Locate the cell with the specified text and output its (X, Y) center coordinate. 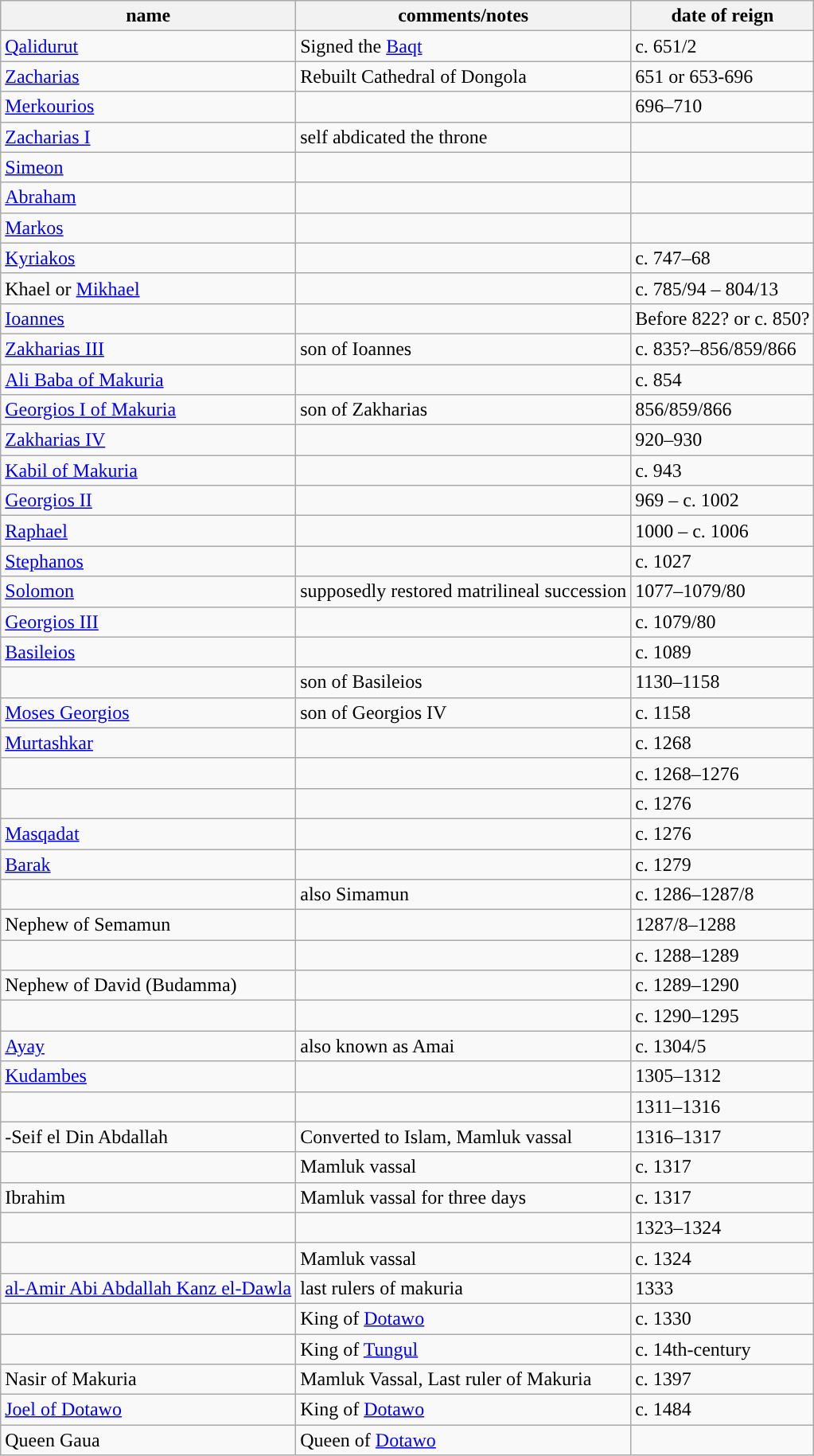
Mamluk Vassal, Last ruler of Makuria (463, 1380)
Barak (148, 864)
last rulers of makuria (463, 1288)
also known as Amai (463, 1046)
Masqadat (148, 833)
Georgios I of Makuria (148, 410)
c. 1268–1276 (722, 773)
date of reign (722, 16)
comments/notes (463, 16)
c. 1089 (722, 652)
c. 1286–1287/8 (722, 895)
son of Georgios IV (463, 712)
c. 1279 (722, 864)
1287/8–1288 (722, 925)
-Seif el Din Abdallah (148, 1137)
King of Tungul (463, 1349)
Zakharias IV (148, 440)
al-Amir Abi Abdallah Kanz el-Dawla (148, 1288)
Nasir of Makuria (148, 1380)
c. 651/2 (722, 46)
Markos (148, 228)
son of Basileios (463, 682)
c. 1289–1290 (722, 986)
Raphael (148, 531)
c. 1324 (722, 1258)
Kyriakos (148, 258)
Khael or Mikhael (148, 288)
c. 785/94 – 804/13 (722, 288)
1305–1312 (722, 1076)
Zacharias I (148, 137)
1077–1079/80 (722, 591)
Simeon (148, 167)
Joel of Dotawo (148, 1410)
c. 835?–856/859/866 (722, 349)
Murtashkar (148, 743)
Basileios (148, 652)
c. 1290–1295 (722, 1016)
969 – c. 1002 (722, 501)
Abraham (148, 197)
Nephew of David (Budamma) (148, 986)
Before 822? or c. 850? (722, 318)
c. 747–68 (722, 258)
Georgios II (148, 501)
920–930 (722, 440)
self abdicated the throne (463, 137)
Kudambes (148, 1076)
1000 – c. 1006 (722, 531)
Rebuilt Cathedral of Dongola (463, 76)
651 or 653-696 (722, 76)
Georgios III (148, 622)
c. 1330 (722, 1318)
Zakharias III (148, 349)
Signed the Baqt (463, 46)
1323–1324 (722, 1228)
856/859/866 (722, 410)
name (148, 16)
Ibrahim (148, 1197)
c. 1079/80 (722, 622)
also Simamun (463, 895)
c. 1158 (722, 712)
Qalidurut (148, 46)
son of Ioannes (463, 349)
Converted to Islam, Mamluk vassal (463, 1137)
son of Zakharias (463, 410)
Ioannes (148, 318)
Queen Gaua (148, 1440)
696–710 (722, 107)
1130–1158 (722, 682)
Merkourios (148, 107)
c. 1304/5 (722, 1046)
supposedly restored matrilineal succession (463, 591)
c. 1027 (722, 561)
Solomon (148, 591)
1316–1317 (722, 1137)
Mamluk vassal for three days (463, 1197)
1311–1316 (722, 1107)
Ali Baba of Makuria (148, 380)
Zacharias (148, 76)
Nephew of Semamun (148, 925)
c. 14th-century (722, 1349)
c. 1397 (722, 1380)
Queen of Dotawo (463, 1440)
Moses Georgios (148, 712)
c. 1484 (722, 1410)
c. 1268 (722, 743)
1333 (722, 1288)
c. 854 (722, 380)
Stephanos (148, 561)
Kabil of Makuria (148, 470)
Ayay (148, 1046)
c. 1288–1289 (722, 955)
c. 943 (722, 470)
